Extract the [x, y] coordinate from the center of the cell holding the provided text.  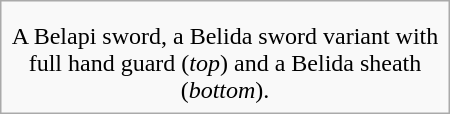
A Belapi sword, a Belida sword variant with full hand guard (top) and a Belida sheath (bottom). [224, 63]
